Detect which cell encompasses the target text, then output its (x, y) center coordinate. 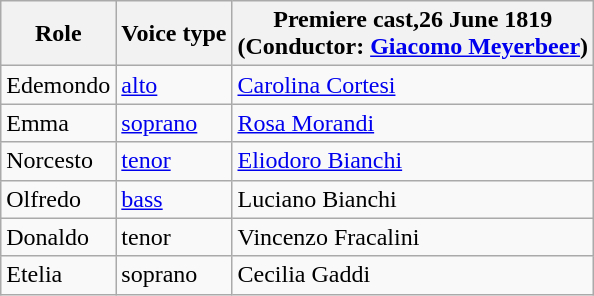
Premiere cast,26 June 1819(Conductor: Giacomo Meyerbeer) (413, 34)
alto (174, 85)
Edemondo (58, 85)
Voice type (174, 34)
Donaldo (58, 237)
Etelia (58, 275)
Carolina Cortesi (413, 85)
Rosa Morandi (413, 123)
Olfredo (58, 199)
Luciano Bianchi (413, 199)
Eliodoro Bianchi (413, 161)
bass (174, 199)
Role (58, 34)
Vincenzo Fracalini (413, 237)
Cecilia Gaddi (413, 275)
Norcesto (58, 161)
Emma (58, 123)
